Output the (x, y) coordinate of the center of the cell containing the given text.  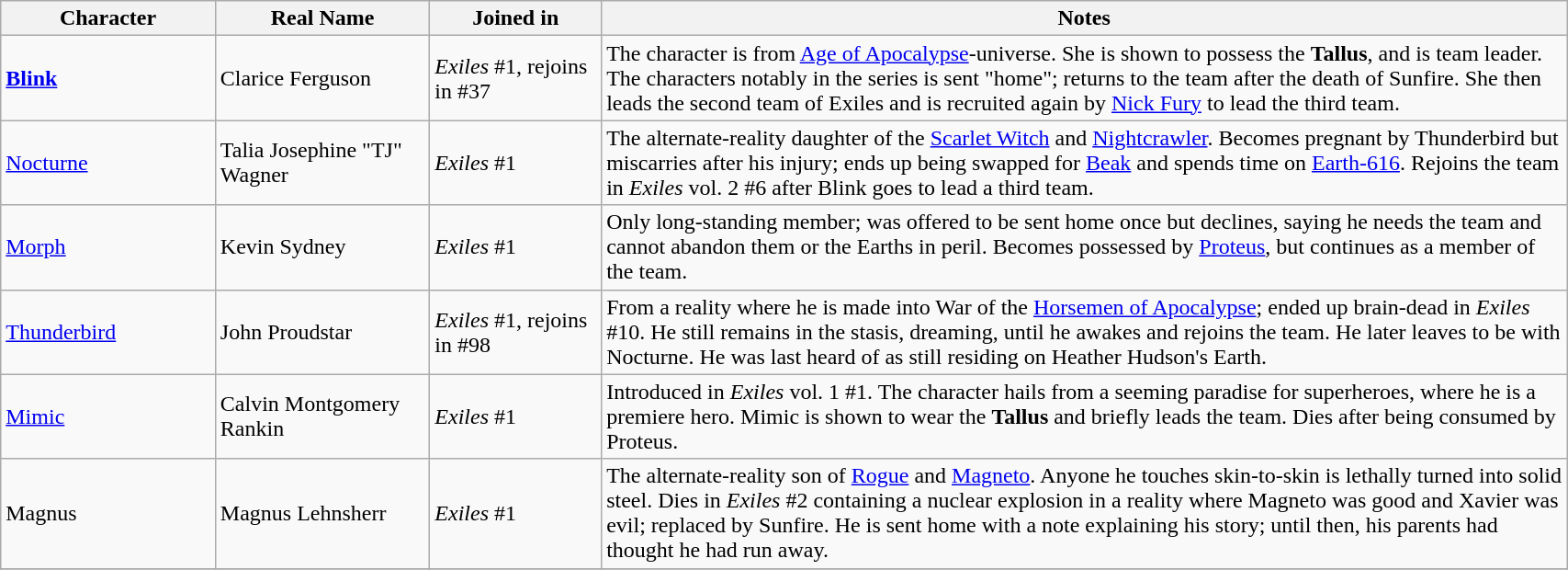
Clarice Ferguson (322, 78)
Character (108, 18)
Calvin Montgomery Rankin (322, 416)
John Proudstar (322, 332)
Talia Josephine "TJ" Wagner (322, 163)
Magnus Lehnsherr (322, 513)
Kevin Sydney (322, 247)
Nocturne (108, 163)
Joined in (516, 18)
Mimic (108, 416)
Exiles #1, rejoins in #37 (516, 78)
Blink (108, 78)
Magnus (108, 513)
Real Name (322, 18)
Exiles #1, rejoins in #98 (516, 332)
Notes (1084, 18)
Morph (108, 247)
Thunderbird (108, 332)
